Pinpoint the cell where the given text exists, returning its (x, y) midpoint coordinate. 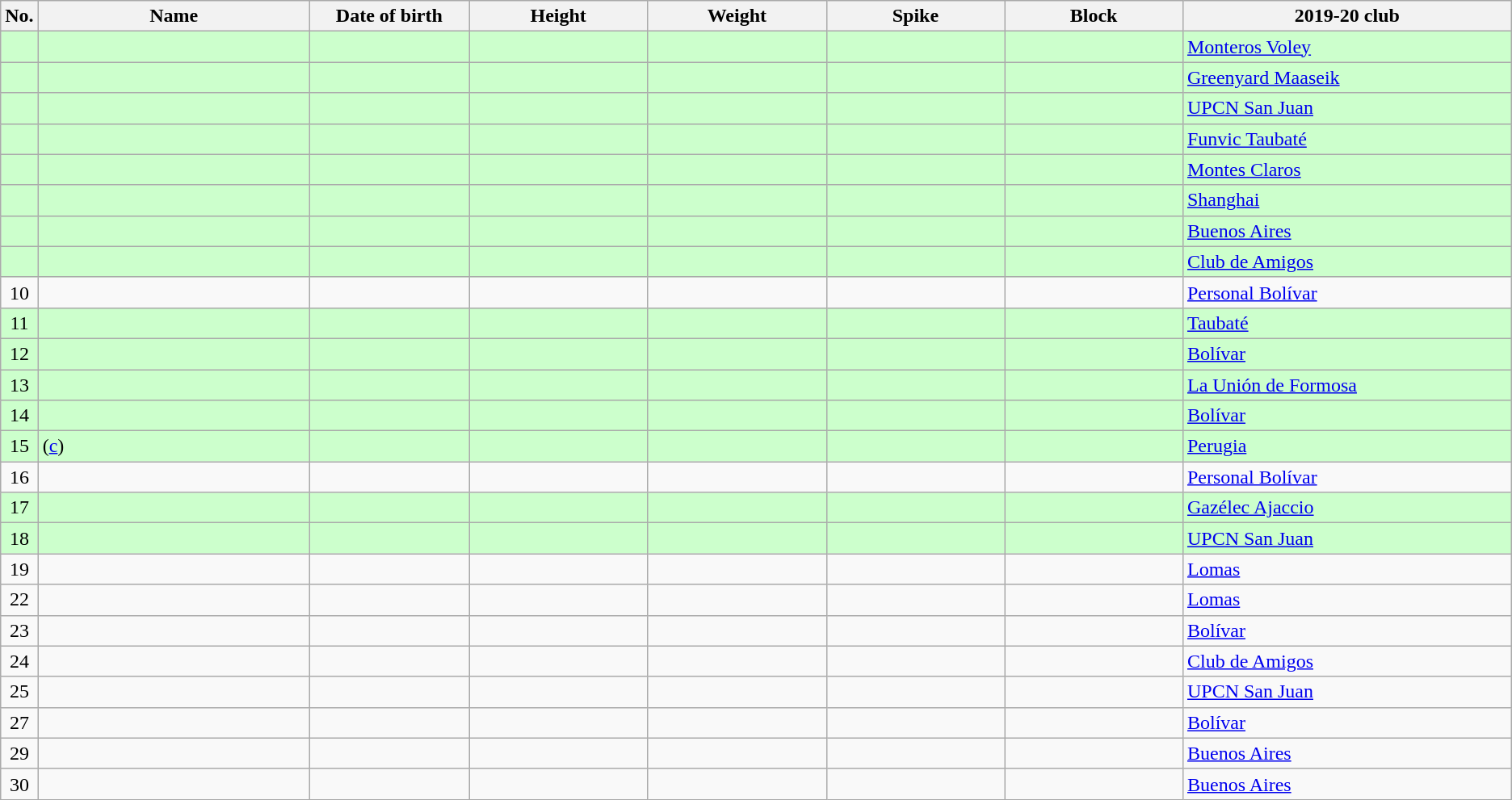
Height (559, 16)
22 (19, 600)
30 (19, 784)
12 (19, 354)
11 (19, 323)
(c) (174, 446)
18 (19, 538)
Shanghai (1347, 200)
Funvic Taubaté (1347, 139)
27 (19, 723)
Date of birth (389, 16)
Block (1094, 16)
Gazélec Ajaccio (1347, 508)
23 (19, 630)
Greenyard Maaseik (1347, 77)
Weight (737, 16)
16 (19, 477)
Spike (916, 16)
Montes Claros (1347, 170)
Perugia (1347, 446)
No. (19, 16)
Taubaté (1347, 323)
2019-20 club (1347, 16)
13 (19, 385)
15 (19, 446)
La Unión de Formosa (1347, 385)
24 (19, 661)
Monteros Voley (1347, 47)
19 (19, 569)
Name (174, 16)
25 (19, 692)
17 (19, 508)
29 (19, 753)
14 (19, 416)
10 (19, 292)
